Identify which cell holds the provided text, then report its (X, Y) central coordinate. 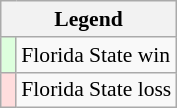
Florida State loss (96, 90)
Florida State win (96, 55)
Legend (89, 19)
